Return [x, y] of the center of cell containing provided text 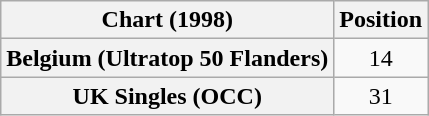
31 [381, 96]
UK Singles (OCC) [168, 96]
Position [381, 20]
Belgium (Ultratop 50 Flanders) [168, 58]
14 [381, 58]
Chart (1998) [168, 20]
